Search for the cell housing the specified text and yield its (x, y) center coordinate. 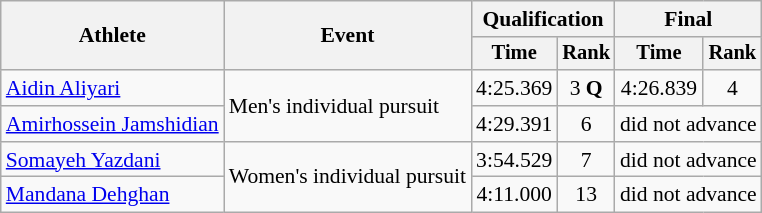
3 Q (586, 88)
4:11.000 (514, 195)
6 (586, 124)
Men's individual pursuit (348, 106)
Aidin Aliyari (112, 88)
Athlete (112, 36)
Somayeh Yazdani (112, 160)
Mandana Dehghan (112, 195)
3:54.529 (514, 160)
4:25.369 (514, 88)
Final (688, 19)
Women's individual pursuit (348, 178)
7 (586, 160)
Qualification (543, 19)
Amirhossein Jamshidian (112, 124)
Event (348, 36)
4:26.839 (659, 88)
4 (732, 88)
13 (586, 195)
4:29.391 (514, 124)
